Find where the given text appears and provide that cell's center as [x, y] coordinate. 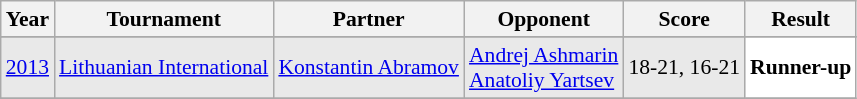
Opponent [544, 19]
Konstantin Abramov [368, 68]
18-21, 16-21 [684, 68]
Result [800, 19]
Tournament [164, 19]
2013 [28, 68]
Year [28, 19]
Runner-up [800, 68]
Partner [368, 19]
Lithuanian International [164, 68]
Andrej Ashmarin Anatoliy Yartsev [544, 68]
Score [684, 19]
